Return the [X, Y] coordinate for the center point of the cell that contains the specified text.  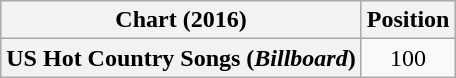
Position [408, 20]
Chart (2016) [181, 20]
100 [408, 58]
US Hot Country Songs (Billboard) [181, 58]
